Output the [X, Y] coordinate of the center of the cell containing the given text.  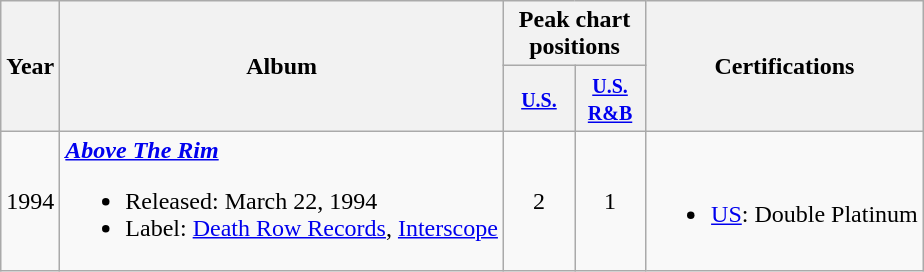
U.S. R&B [610, 98]
Certifications [785, 66]
U.S. [538, 98]
1 [610, 201]
1994 [30, 201]
Peak chart positions [574, 34]
Album [282, 66]
Above The RimReleased: March 22, 1994Label: Death Row Records, Interscope [282, 201]
2 [538, 201]
Year [30, 66]
US: Double Platinum [785, 201]
